Determine the (x, y) coordinate at the center of the cell enclosing the given text.  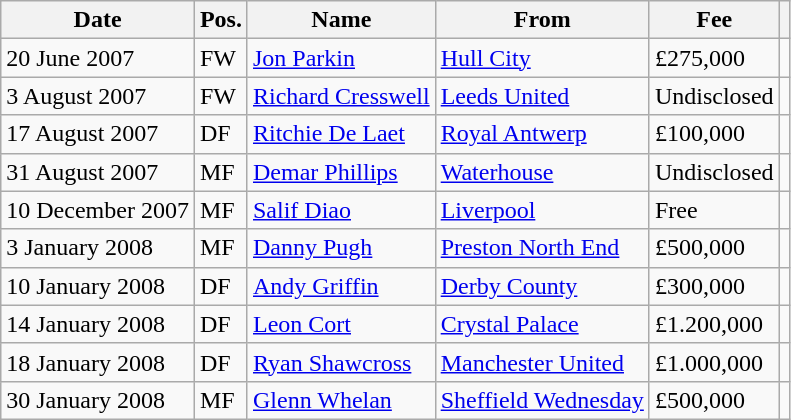
Free (714, 210)
Ryan Shawcross (341, 362)
Leeds United (542, 96)
Jon Parkin (341, 58)
£300,000 (714, 286)
Preston North End (542, 248)
Richard Cresswell (341, 96)
Date (98, 20)
20 June 2007 (98, 58)
£275,000 (714, 58)
Glenn Whelan (341, 400)
14 January 2008 (98, 324)
Liverpool (542, 210)
Demar Phillips (341, 172)
10 December 2007 (98, 210)
Manchester United (542, 362)
Derby County (542, 286)
Crystal Palace (542, 324)
Ritchie De Laet (341, 134)
£1.000,000 (714, 362)
Royal Antwerp (542, 134)
Name (341, 20)
Andy Griffin (341, 286)
£1.200,000 (714, 324)
Waterhouse (542, 172)
Sheffield Wednesday (542, 400)
Fee (714, 20)
Salif Diao (341, 210)
31 August 2007 (98, 172)
Pos. (220, 20)
17 August 2007 (98, 134)
From (542, 20)
3 August 2007 (98, 96)
Hull City (542, 58)
18 January 2008 (98, 362)
Leon Cort (341, 324)
Danny Pugh (341, 248)
£100,000 (714, 134)
30 January 2008 (98, 400)
10 January 2008 (98, 286)
3 January 2008 (98, 248)
